Return the (x, y) coordinate for the center point of the cell that contains the specified text.  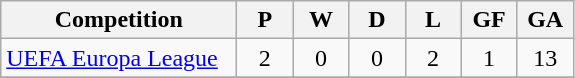
GF (489, 20)
13 (545, 58)
W (321, 20)
GA (545, 20)
L (433, 20)
Competition (119, 20)
P (265, 20)
D (377, 20)
UEFA Europa League (119, 58)
1 (489, 58)
